Locate the cell with the specified text and output its (X, Y) center coordinate. 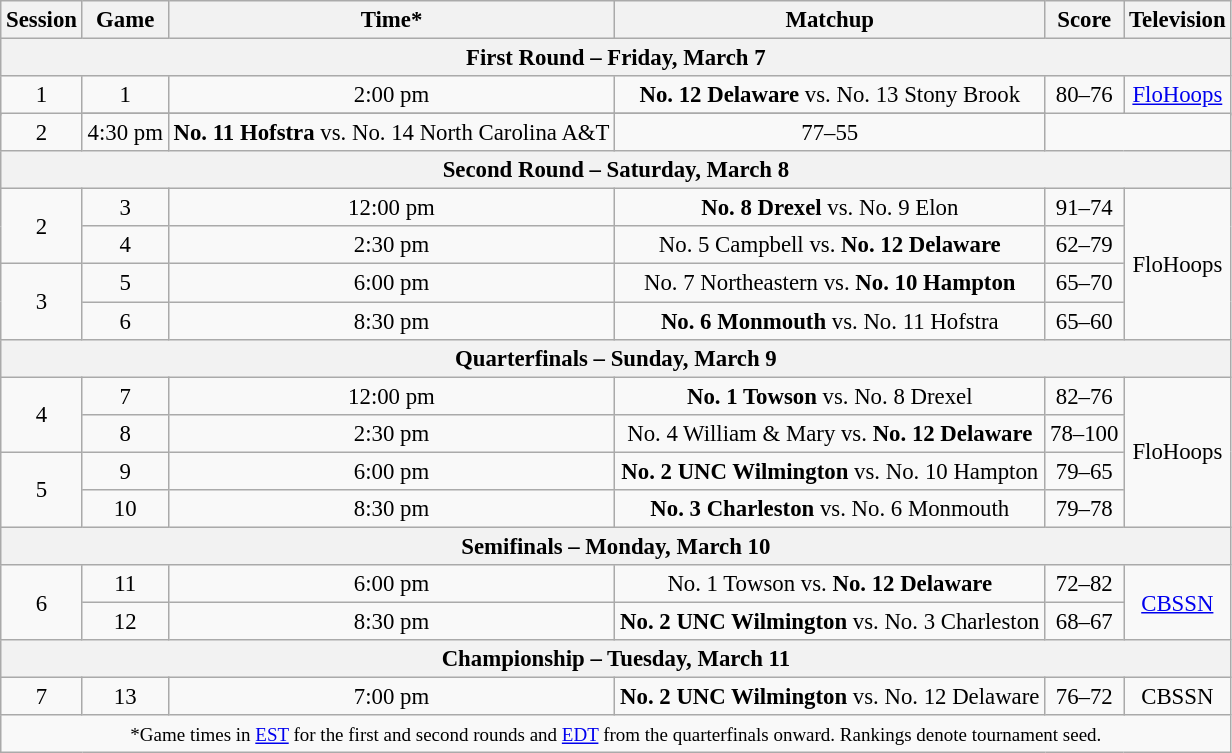
No. 3 Charleston vs. No. 6 Monmouth (830, 509)
68–67 (1084, 621)
10 (125, 509)
78–100 (1084, 433)
12 (125, 621)
Session (42, 20)
76–72 (1084, 697)
Matchup (830, 20)
79–65 (1084, 471)
65–70 (1084, 283)
Championship – Tuesday, March 11 (616, 659)
First Round – Friday, March 7 (616, 58)
72–82 (1084, 584)
8 (125, 433)
Semifinals – Monday, March 10 (616, 546)
77–55 (830, 133)
62–79 (1084, 245)
80–76 (1084, 95)
No. 2 UNC Wilmington vs. No. 3 Charleston (830, 621)
No. 5 Campbell vs. No. 12 Delaware (830, 245)
9 (125, 471)
13 (125, 697)
Television (1178, 20)
*Game times in EST for the first and second rounds and EDT from the quarterfinals onward. Rankings denote tournament seed. (616, 734)
No. 7 Northeastern vs. No. 10 Hampton (830, 283)
Quarterfinals – Sunday, March 9 (616, 358)
82–76 (1084, 396)
No. 1 Towson vs. No. 8 Drexel (830, 396)
7:00 pm (392, 697)
No. 2 UNC Wilmington vs. No. 10 Hampton (830, 471)
2:00 pm (392, 95)
Score (1084, 20)
No. 1 Towson vs. No. 12 Delaware (830, 584)
No. 2 UNC Wilmington vs. No. 12 Delaware (830, 697)
No. 12 Delaware vs. No. 13 Stony Brook (830, 95)
4:30 pm (125, 133)
No. 4 William & Mary vs. No. 12 Delaware (830, 433)
No. 8 Drexel vs. No. 9 Elon (830, 208)
No. 11 Hofstra vs. No. 14 North Carolina A&T (392, 133)
11 (125, 584)
65–60 (1084, 321)
Second Round – Saturday, March 8 (616, 170)
No. 6 Monmouth vs. No. 11 Hofstra (830, 321)
79–78 (1084, 509)
91–74 (1084, 208)
Game (125, 20)
Time* (392, 20)
